Search for the cell housing the specified text and yield its (x, y) center coordinate. 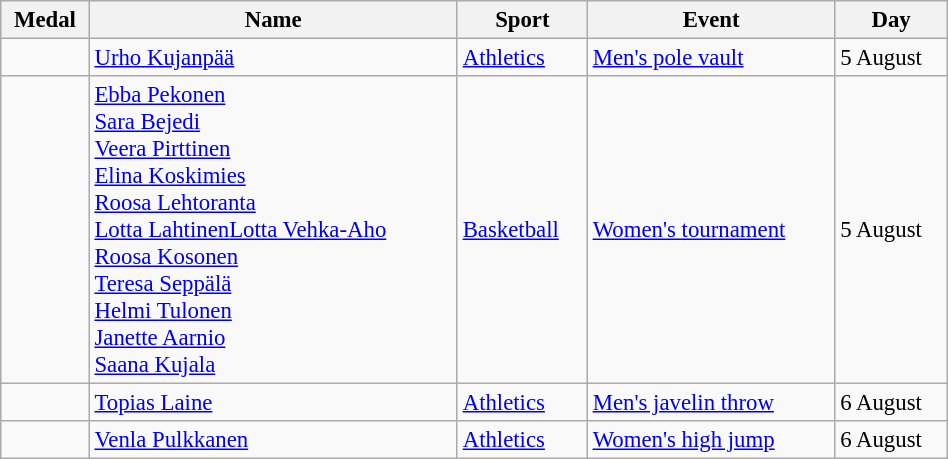
Sport (522, 20)
Women's high jump (711, 440)
Name (273, 20)
Men's javelin throw (711, 403)
Men's pole vault (711, 58)
Venla Pulkkanen (273, 440)
Basketball (522, 230)
Medal (45, 20)
Urho Kujanpää (273, 58)
Women's tournament (711, 230)
Topias Laine (273, 403)
Day (891, 20)
Event (711, 20)
